Output the (x, y) coordinate of the center of the cell containing the given text.  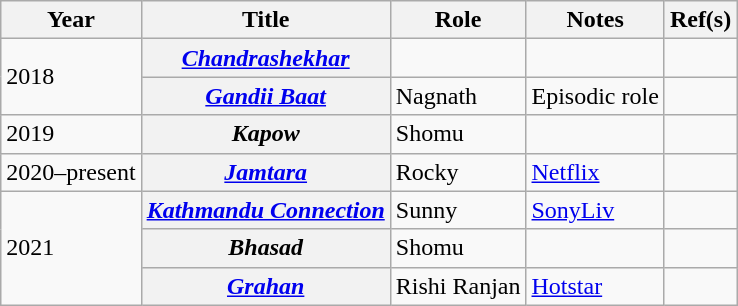
SonyLiv (595, 210)
2019 (71, 134)
2018 (71, 77)
Rishi Ranjan (458, 286)
Chandrashekhar (266, 58)
Episodic role (595, 96)
Kathmandu Connection (266, 210)
2020–present (71, 172)
Title (266, 20)
Hotstar (595, 286)
Rocky (458, 172)
Gandii Baat (266, 96)
Nagnath (458, 96)
Netflix (595, 172)
Kapow (266, 134)
Grahan (266, 286)
Bhasad (266, 248)
Notes (595, 20)
2021 (71, 248)
Sunny (458, 210)
Ref(s) (700, 20)
Jamtara (266, 172)
Role (458, 20)
Year (71, 20)
